Provide the (X, Y) coordinate of the cell's center where the given text is located.  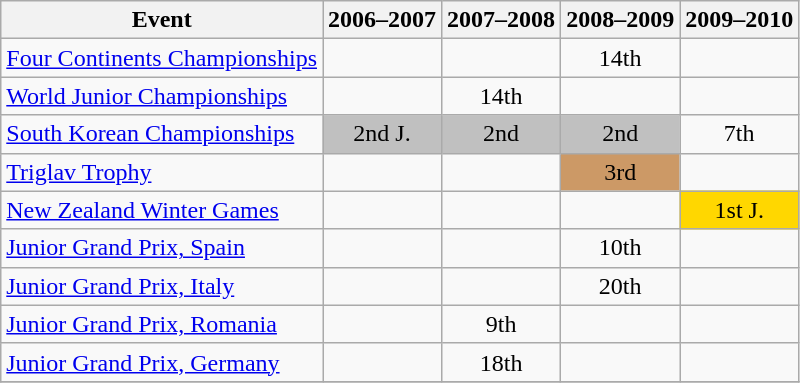
2009–2010 (740, 20)
10th (620, 248)
20th (620, 286)
3rd (620, 172)
Junior Grand Prix, Italy (162, 286)
Four Continents Championships (162, 58)
2006–2007 (382, 20)
Junior Grand Prix, Germany (162, 362)
New Zealand Winter Games (162, 210)
18th (502, 362)
2nd J. (382, 134)
Triglav Trophy (162, 172)
7th (740, 134)
Event (162, 20)
Junior Grand Prix, Romania (162, 324)
2007–2008 (502, 20)
1st J. (740, 210)
9th (502, 324)
2008–2009 (620, 20)
South Korean Championships (162, 134)
World Junior Championships (162, 96)
Junior Grand Prix, Spain (162, 248)
